Find where the given text appears and provide that cell's center as [X, Y] coordinate. 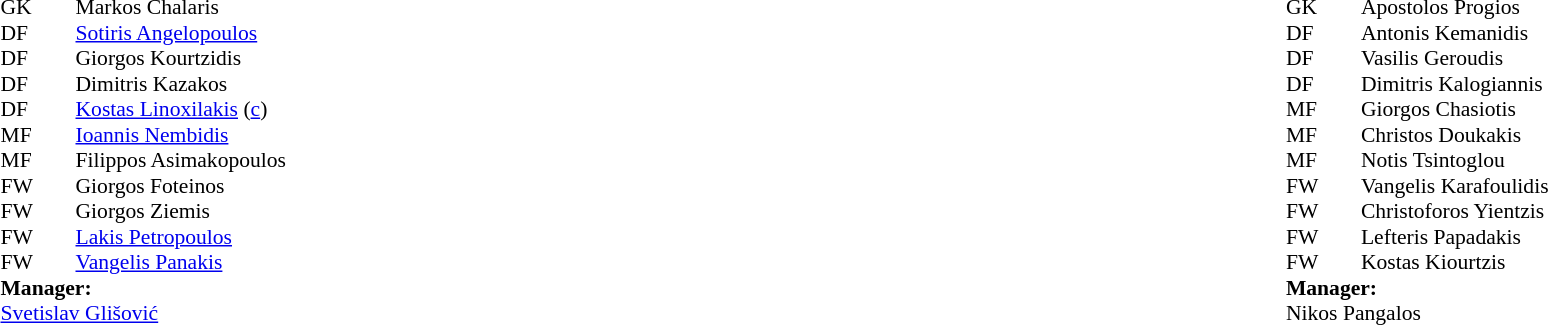
Filippos Asimakopoulos [182, 161]
Giorgos Ziemis [182, 211]
Lakis Petropoulos [182, 237]
Dimitris Kazakos [182, 84]
Giorgos Kourtzidis [182, 59]
Vangelis Panakis [182, 263]
Ioannis Nembidis [182, 135]
Sotiris Angelopoulos [182, 33]
Kostas Linoxilakis (c) [182, 109]
Manager: [143, 288]
Giorgos Foteinos [182, 186]
